Output the (x, y) coordinate of the center of the cell containing the given text.  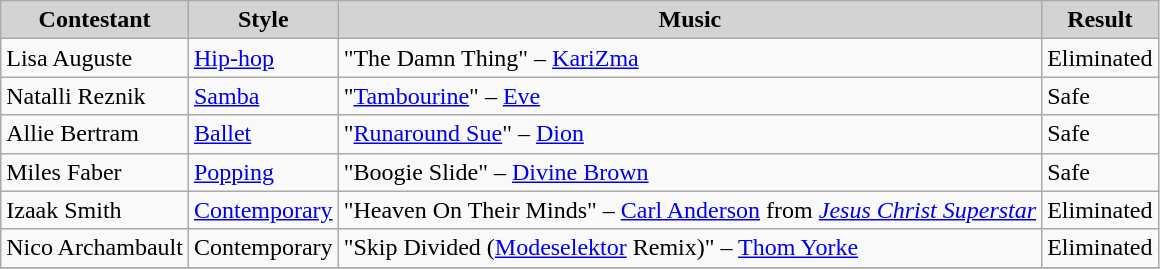
Popping (263, 172)
Natalli Reznik (95, 96)
Nico Archambault (95, 248)
"Skip Divided (Modeselektor Remix)" – Thom Yorke (690, 248)
Samba (263, 96)
"Runaround Sue" – Dion (690, 134)
Izaak Smith (95, 210)
"Heaven On Their Minds" – Carl Anderson from Jesus Christ Superstar (690, 210)
Miles Faber (95, 172)
"The Damn Thing" – KariZma (690, 58)
Lisa Auguste (95, 58)
"Tambourine" – Eve (690, 96)
Allie Bertram (95, 134)
Style (263, 20)
Contestant (95, 20)
"Boogie Slide" – Divine Brown (690, 172)
Music (690, 20)
Hip-hop (263, 58)
Ballet (263, 134)
Result (1100, 20)
